Locate the cell with the specified text and output its [X, Y] center coordinate. 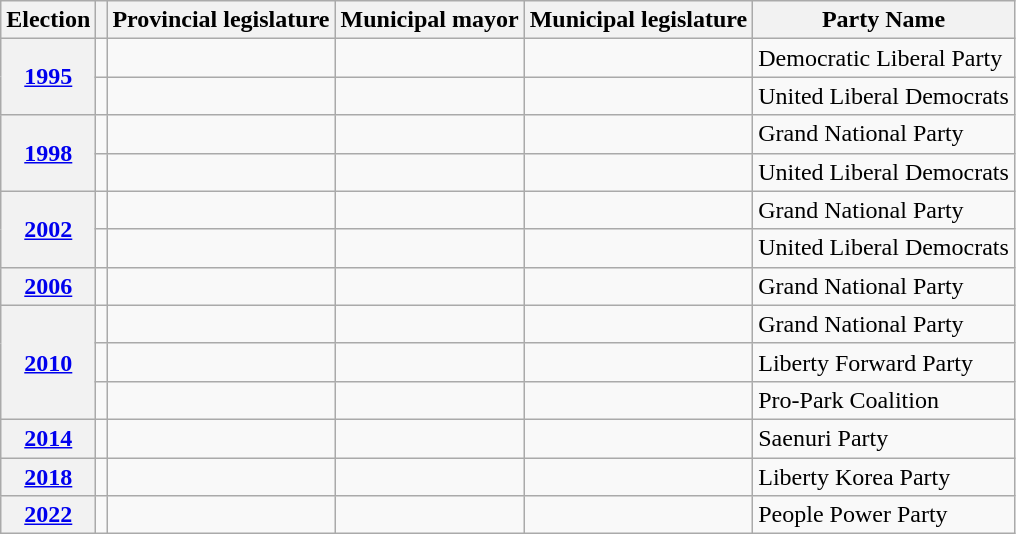
2010 [48, 362]
1998 [48, 153]
Provincial legislature [221, 20]
Election [48, 20]
Municipal mayor [430, 20]
2022 [48, 515]
Liberty Korea Party [884, 477]
Pro-Park Coalition [884, 400]
2006 [48, 286]
Democratic Liberal Party [884, 58]
Municipal legislature [638, 20]
1995 [48, 77]
Party Name [884, 20]
2014 [48, 438]
2018 [48, 477]
2002 [48, 229]
Liberty Forward Party [884, 362]
People Power Party [884, 515]
Saenuri Party [884, 438]
